From the cell containing the given text, extract its center point as [x, y] coordinate. 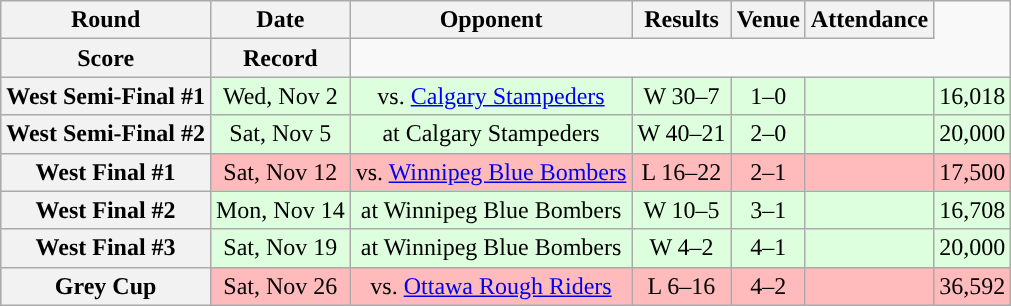
Sat, Nov 12 [280, 172]
Score [106, 58]
1–0 [768, 96]
W 40–21 [682, 134]
16,018 [972, 96]
Sat, Nov 5 [280, 134]
4–2 [768, 286]
4–1 [768, 248]
Wed, Nov 2 [280, 96]
36,592 [972, 286]
Mon, Nov 14 [280, 210]
West Final #3 [106, 248]
Results [682, 20]
2–0 [768, 134]
Opponent [491, 20]
West Final #2 [106, 210]
Record [280, 58]
vs. Winnipeg Blue Bombers [491, 172]
Attendance [869, 20]
West Semi-Final #2 [106, 134]
West Final #1 [106, 172]
Sat, Nov 26 [280, 286]
at Calgary Stampeders [491, 134]
2–1 [768, 172]
Sat, Nov 19 [280, 248]
W 4–2 [682, 248]
W 30–7 [682, 96]
W 10–5 [682, 210]
Round [106, 20]
Date [280, 20]
Venue [768, 20]
Grey Cup [106, 286]
vs. Ottawa Rough Riders [491, 286]
West Semi-Final #1 [106, 96]
L 16–22 [682, 172]
L 6–16 [682, 286]
17,500 [972, 172]
16,708 [972, 210]
3–1 [768, 210]
vs. Calgary Stampeders [491, 96]
